For the text-containing cell, return its midpoint in (X, Y) coordinate format. 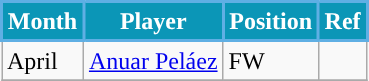
April (43, 60)
Position (270, 22)
Player (153, 22)
Anuar Peláez (153, 60)
Ref (342, 22)
Month (43, 22)
FW (270, 60)
